Locate the cell with the specified text and output its (X, Y) center coordinate. 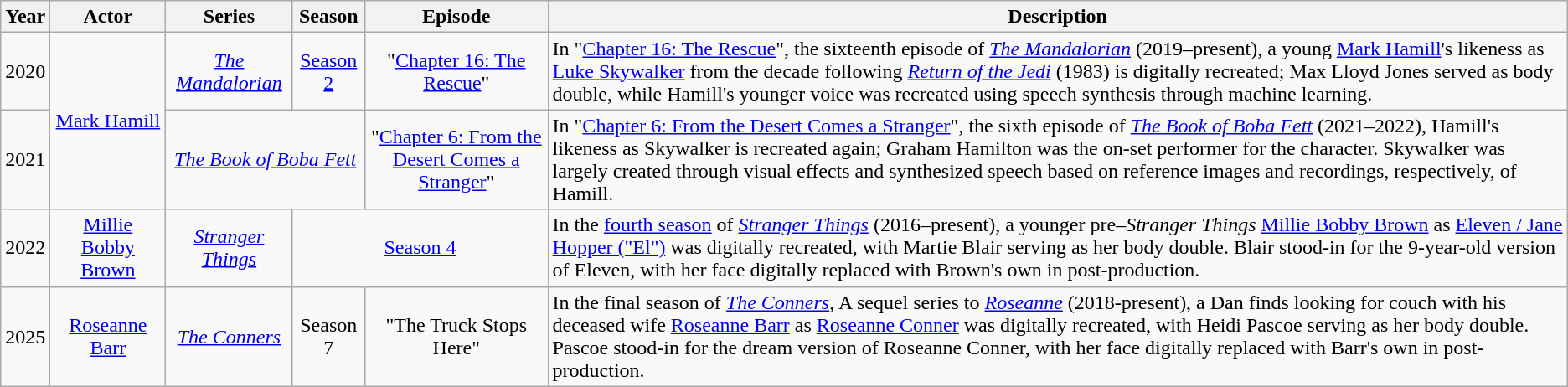
Millie Bobby Brown (108, 248)
Series (230, 17)
Description (1057, 17)
The Conners (230, 337)
Episode (457, 17)
Season 7 (328, 337)
2020 (25, 71)
2021 (25, 159)
"The Truck Stops Here" (457, 337)
The Book of Boba Fett (266, 159)
Stranger Things (230, 248)
Year (25, 17)
Season (328, 17)
"Chapter 6: From the Desert Comes a Stranger" (457, 159)
2025 (25, 337)
"Chapter 16: The Rescue" (457, 71)
The Mandalorian (230, 71)
Season 4 (420, 248)
Roseanne Barr (108, 337)
Mark Hamill (108, 121)
Season 2 (328, 71)
Actor (108, 17)
2022 (25, 248)
